Detect which cell encompasses the target text, then output its (x, y) center coordinate. 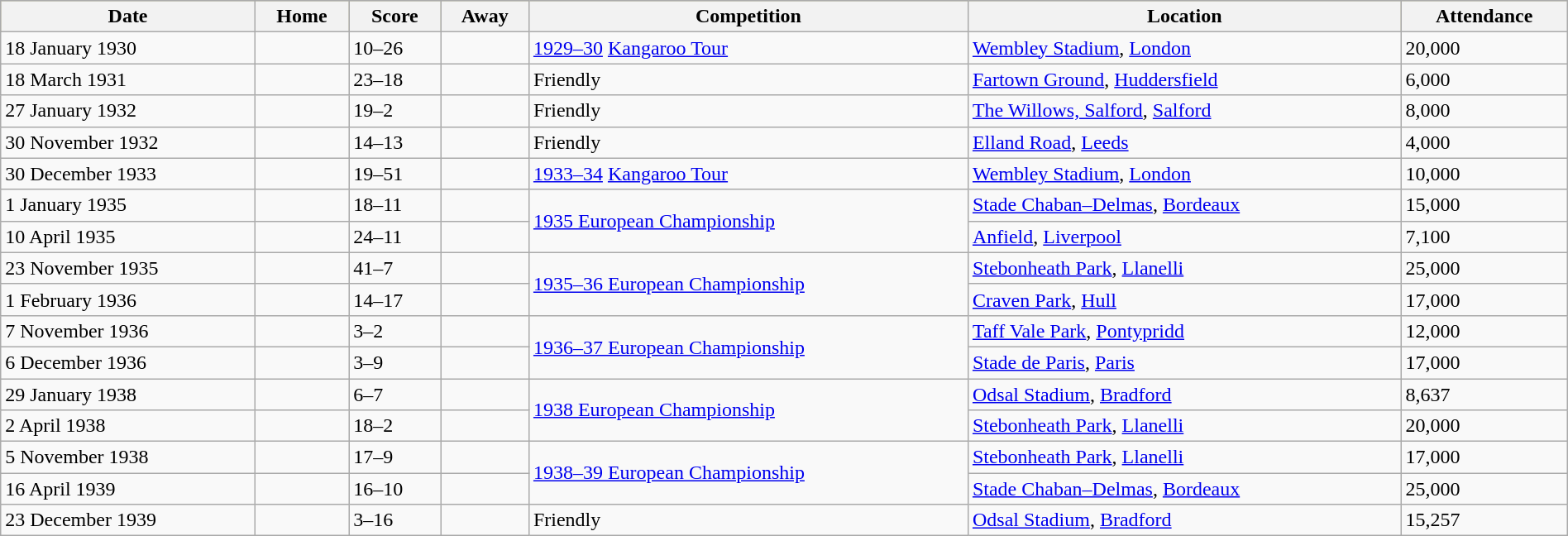
15,000 (1484, 205)
19–51 (395, 174)
3–16 (395, 520)
Score (395, 17)
1929–30 Kangaroo Tour (748, 48)
Elland Road, Leeds (1184, 142)
The Willows, Salford, Salford (1184, 111)
Away (485, 17)
24–11 (395, 237)
5 November 1938 (128, 457)
Taff Vale Park, Pontypridd (1184, 331)
18–2 (395, 426)
10,000 (1484, 174)
1935–36 European Championship (748, 284)
8,000 (1484, 111)
14–13 (395, 142)
1938 European Championship (748, 410)
2 April 1938 (128, 426)
Anfield, Liverpool (1184, 237)
10–26 (395, 48)
Stade de Paris, Paris (1184, 362)
18 March 1931 (128, 79)
Craven Park, Hull (1184, 299)
1 January 1935 (128, 205)
3–9 (395, 362)
3–2 (395, 331)
14–17 (395, 299)
19–2 (395, 111)
7,100 (1484, 237)
7 November 1936 (128, 331)
17–9 (395, 457)
8,637 (1484, 395)
12,000 (1484, 331)
23 December 1939 (128, 520)
15,257 (1484, 520)
1933–34 Kangaroo Tour (748, 174)
Date (128, 17)
16 April 1939 (128, 489)
1936–37 European Championship (748, 347)
41–7 (395, 268)
4,000 (1484, 142)
Location (1184, 17)
30 December 1933 (128, 174)
27 January 1932 (128, 111)
Competition (748, 17)
16–10 (395, 489)
18–11 (395, 205)
10 April 1935 (128, 237)
Attendance (1484, 17)
Fartown Ground, Huddersfield (1184, 79)
1938–39 European Championship (748, 473)
6 December 1936 (128, 362)
18 January 1930 (128, 48)
23–18 (395, 79)
6–7 (395, 395)
1 February 1936 (128, 299)
Home (301, 17)
23 November 1935 (128, 268)
6,000 (1484, 79)
29 January 1938 (128, 395)
30 November 1932 (128, 142)
1935 European Championship (748, 221)
